Return the (X, Y) coordinate for the center point of the cell that contains the specified text.  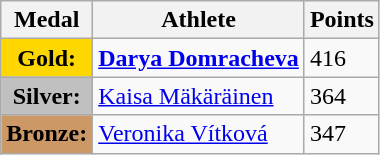
416 (342, 58)
Athlete (199, 20)
364 (342, 96)
347 (342, 134)
Medal (47, 20)
Gold: (47, 58)
Darya Domracheva (199, 58)
Veronika Vítková (199, 134)
Silver: (47, 96)
Bronze: (47, 134)
Points (342, 20)
Kaisa Mäkäräinen (199, 96)
